Find where the given text appears and provide that cell's center as (X, Y) coordinate. 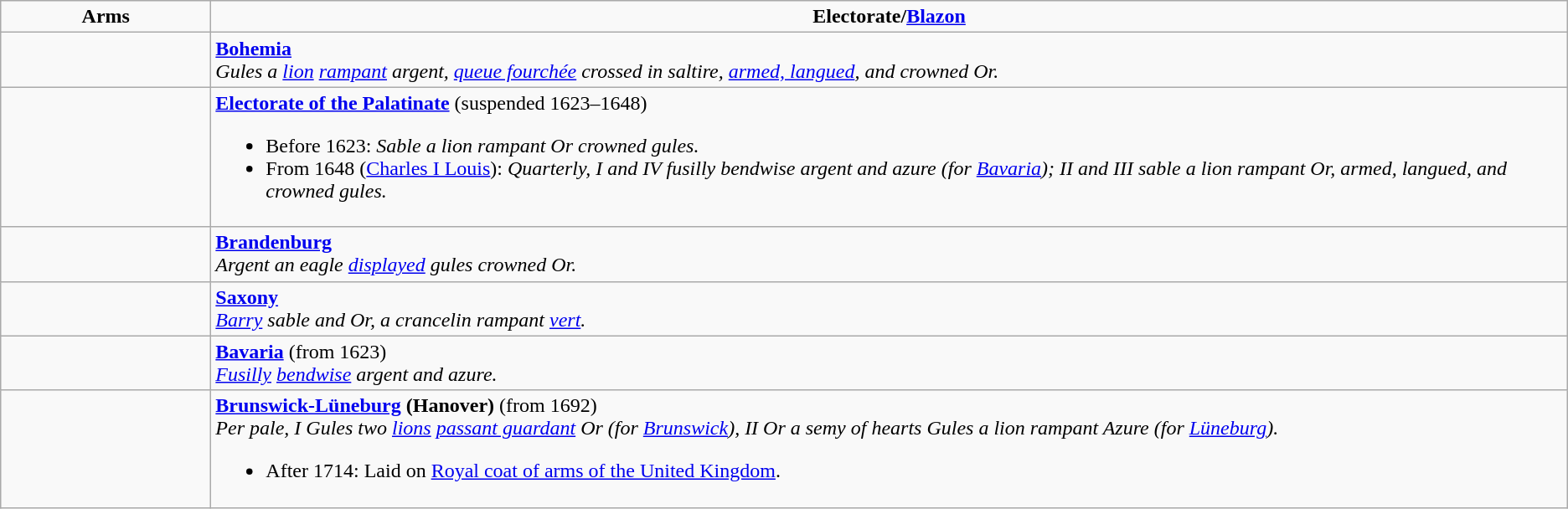
Bavaria (from 1623)Fusilly bendwise argent and azure. (890, 363)
SaxonyBarry sable and Or, a crancelin rampant vert. (890, 308)
Arms (106, 17)
BrandenburgArgent an eagle displayed gules crowned Or. (890, 254)
Electorate/Blazon (890, 17)
BohemiaGules a lion rampant argent, queue fourchée crossed in saltire, armed, langued, and crowned Or. (890, 60)
